Return (X, Y) of the center of cell containing provided text 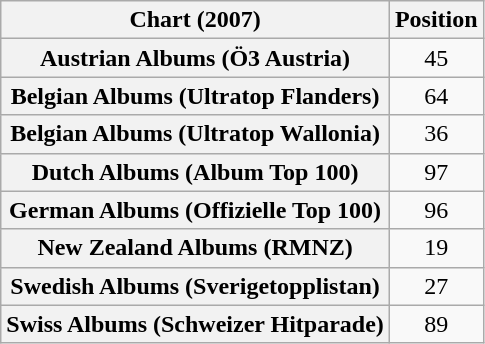
19 (436, 248)
89 (436, 324)
64 (436, 96)
27 (436, 286)
96 (436, 210)
45 (436, 58)
Belgian Albums (Ultratop Flanders) (196, 96)
New Zealand Albums (RMNZ) (196, 248)
36 (436, 134)
Austrian Albums (Ö3 Austria) (196, 58)
Position (436, 20)
Swedish Albums (Sverigetopplistan) (196, 286)
Chart (2007) (196, 20)
Swiss Albums (Schweizer Hitparade) (196, 324)
Dutch Albums (Album Top 100) (196, 172)
German Albums (Offizielle Top 100) (196, 210)
97 (436, 172)
Belgian Albums (Ultratop Wallonia) (196, 134)
